From the cell containing the given text, extract its center point as [X, Y] coordinate. 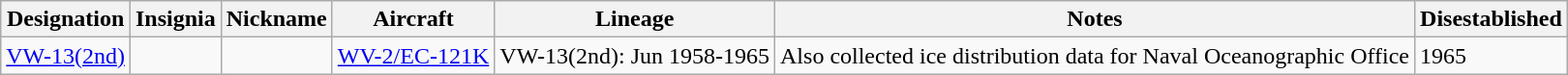
Lineage [635, 19]
Also collected ice distribution data for Naval Oceanographic Office [1096, 56]
Designation [66, 19]
WV-2/EC-121K [413, 56]
Nickname [277, 19]
Aircraft [413, 19]
Disestablished [1492, 19]
VW-13(2nd) [66, 56]
VW-13(2nd): Jun 1958-1965 [635, 56]
1965 [1492, 56]
Insignia [175, 19]
Notes [1096, 19]
